Detect which cell encompasses the target text, then output its [x, y] center coordinate. 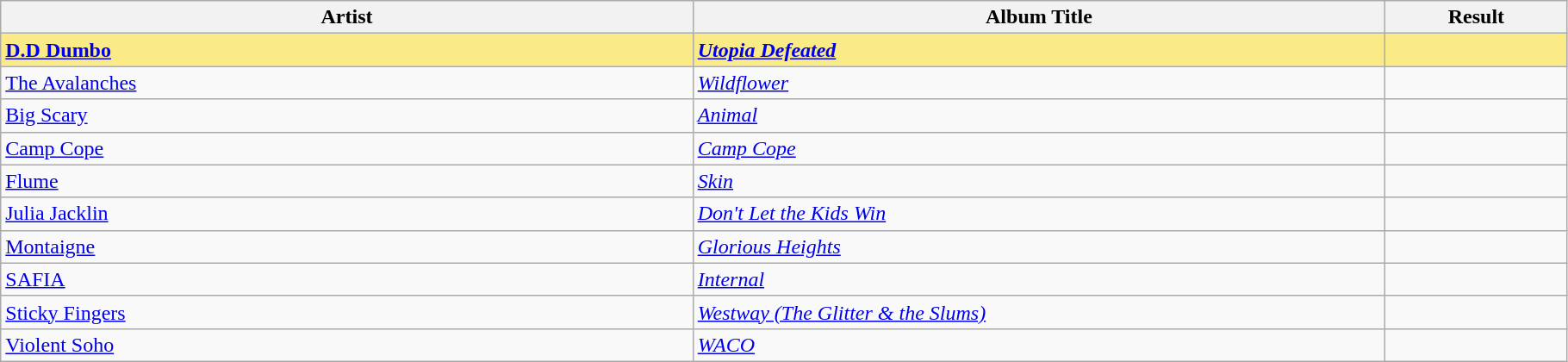
Result [1477, 17]
Montaigne [346, 247]
Animal [1039, 115]
Skin [1039, 181]
Violent Soho [346, 345]
Sticky Fingers [346, 312]
Westway (The Glitter & the Slums) [1039, 312]
SAFIA [346, 279]
Flume [346, 181]
Wildflower [1039, 83]
Glorious Heights [1039, 247]
Utopia Defeated [1039, 50]
Internal [1039, 279]
Don't Let the Kids Win [1039, 214]
Album Title [1039, 17]
Julia Jacklin [346, 214]
Big Scary [346, 115]
WACO [1039, 345]
The Avalanches [346, 83]
D.D Dumbo [346, 50]
Artist [346, 17]
